Scan for the cell matching the given text and deliver its [x, y] coordinate at center. 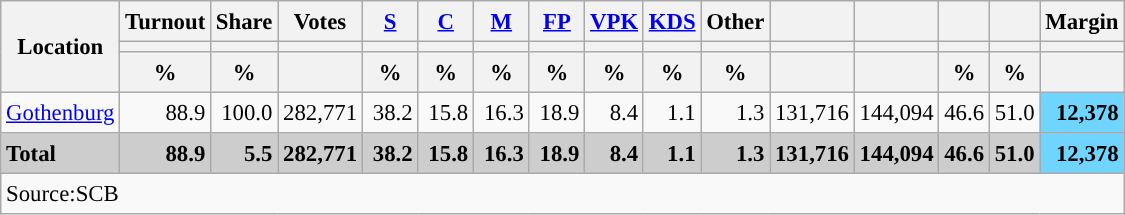
Share [244, 22]
Margin [1082, 22]
Location [60, 47]
VPK [614, 22]
5.5 [244, 154]
Other [736, 22]
Gothenburg [60, 114]
Total [60, 154]
Votes [320, 22]
Turnout [166, 22]
Source:SCB [562, 194]
100.0 [244, 114]
C [446, 22]
S [390, 22]
M [502, 22]
KDS [672, 22]
FP [557, 22]
